Detect which cell encompasses the target text, then output its [X, Y] center coordinate. 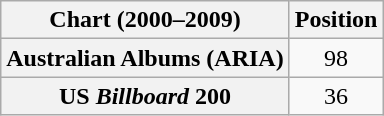
36 [336, 96]
Chart (2000–2009) [145, 20]
98 [336, 58]
US Billboard 200 [145, 96]
Position [336, 20]
Australian Albums (ARIA) [145, 58]
